Locate the cell with the specified text and output its (x, y) center coordinate. 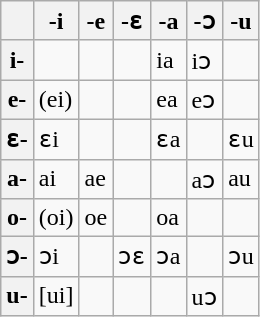
-ɛ (132, 21)
eɔ (204, 100)
ɔi (56, 257)
-ɔ (204, 21)
-a (168, 21)
ɔu (242, 257)
i- (18, 60)
ɔa (168, 257)
ɛ- (18, 139)
iɔ (204, 60)
u- (18, 296)
-e (96, 21)
(oi) (56, 218)
(ei) (56, 100)
uɔ (204, 296)
[ui] (56, 296)
aɔ (204, 179)
ɛa (168, 139)
ia (168, 60)
oa (168, 218)
o- (18, 218)
ɔ- (18, 257)
ae (96, 179)
oe (96, 218)
a- (18, 179)
-i (56, 21)
au (242, 179)
ɔɛ (132, 257)
ai (56, 179)
-u (242, 21)
ɛu (242, 139)
ɛi (56, 139)
ea (168, 100)
e- (18, 100)
